From the cell containing the given text, extract its center point as (x, y) coordinate. 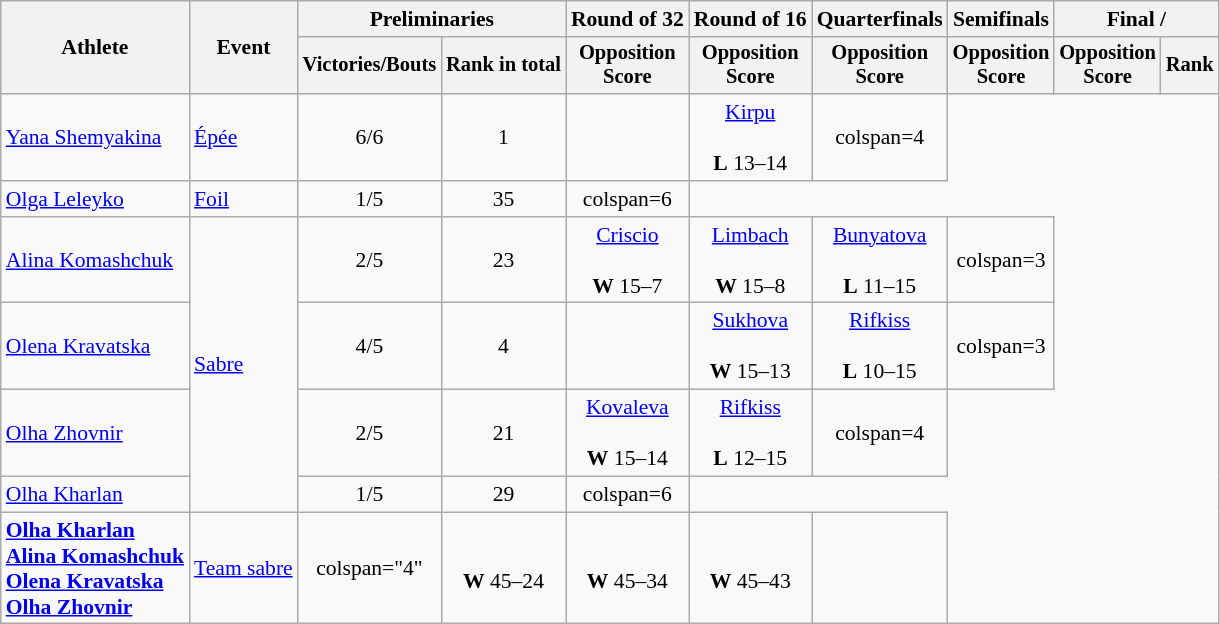
RifkissL 12–15 (750, 434)
colspan="4" (370, 568)
Athlete (95, 48)
Épée (244, 138)
W 45–34 (628, 568)
Preliminaries (432, 19)
4/5 (370, 346)
Final / (1136, 19)
Round of 16 (750, 19)
KovalevaW 15–14 (628, 434)
Olha KharlanAlina KomashchukOlena KravatskaOlha Zhovnir (95, 568)
Team sabre (244, 568)
Olena Kravatska (95, 346)
Olha Zhovnir (95, 434)
W 45–24 (504, 568)
21 (504, 434)
Foil (244, 199)
W 45–43 (750, 568)
29 (504, 495)
Round of 32 (628, 19)
BunyatovaL 11–15 (880, 260)
LimbachW 15–8 (750, 260)
KirpuL 13–14 (750, 138)
23 (504, 260)
Olga Leleyko (95, 199)
Rank in total (504, 66)
35 (504, 199)
Quarterfinals (880, 19)
Olha Kharlan (95, 495)
RifkissL 10–15 (880, 346)
Alina Komashchuk (95, 260)
Sabre (244, 365)
4 (504, 346)
CriscioW 15–7 (628, 260)
SukhovaW 15–13 (750, 346)
Victories/Bouts (370, 66)
Event (244, 48)
Rank (1190, 66)
Semifinals (1002, 19)
Yana Shemyakina (95, 138)
1 (504, 138)
6/6 (370, 138)
